Return the [X, Y] coordinate for the center point of the cell that contains the specified text.  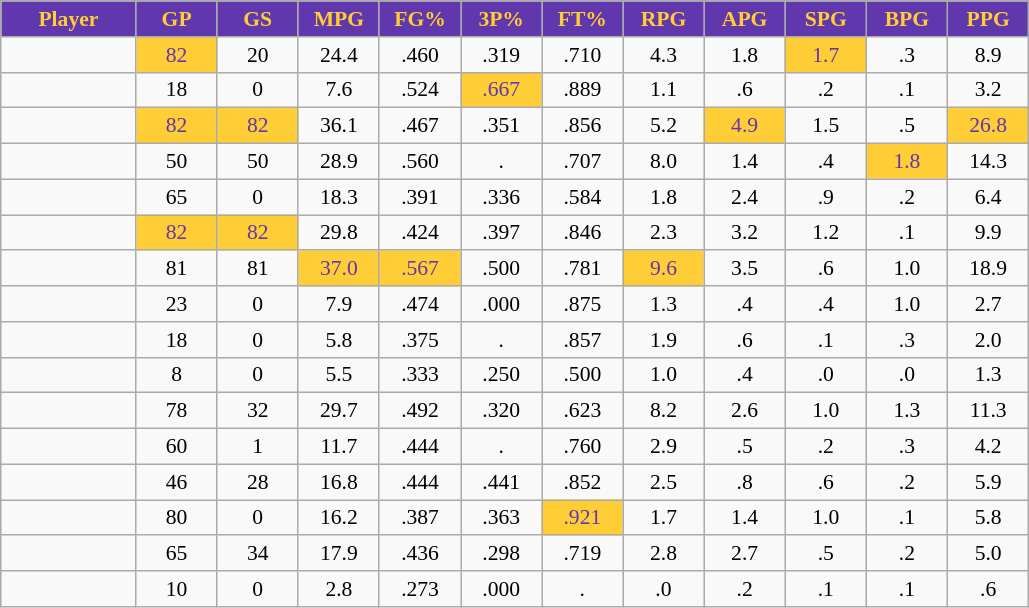
2.6 [744, 411]
.9 [826, 197]
.710 [582, 55]
29.7 [338, 411]
.852 [582, 482]
10 [176, 589]
1.5 [826, 126]
29.8 [338, 233]
5.9 [988, 482]
20 [258, 55]
Player [68, 19]
26.8 [988, 126]
.524 [420, 90]
PPG [988, 19]
1.1 [664, 90]
6.4 [988, 197]
.298 [502, 554]
.436 [420, 554]
.441 [502, 482]
.667 [502, 90]
.707 [582, 162]
11.3 [988, 411]
.8 [744, 482]
.363 [502, 518]
9.6 [664, 269]
4.9 [744, 126]
2.4 [744, 197]
46 [176, 482]
.250 [502, 375]
.846 [582, 233]
.875 [582, 304]
.351 [502, 126]
.492 [420, 411]
.387 [420, 518]
.889 [582, 90]
18.3 [338, 197]
78 [176, 411]
1.2 [826, 233]
3P% [502, 19]
.474 [420, 304]
8.2 [664, 411]
GS [258, 19]
.921 [582, 518]
7.9 [338, 304]
2.9 [664, 447]
.319 [502, 55]
.460 [420, 55]
8 [176, 375]
28 [258, 482]
BPG [906, 19]
16.8 [338, 482]
4.2 [988, 447]
36.1 [338, 126]
.424 [420, 233]
60 [176, 447]
4.3 [664, 55]
17.9 [338, 554]
18.9 [988, 269]
.719 [582, 554]
.320 [502, 411]
.336 [502, 197]
14.3 [988, 162]
.273 [420, 589]
23 [176, 304]
5.5 [338, 375]
MPG [338, 19]
.857 [582, 340]
34 [258, 554]
APG [744, 19]
.567 [420, 269]
.623 [582, 411]
3.5 [744, 269]
80 [176, 518]
.467 [420, 126]
.584 [582, 197]
SPG [826, 19]
2.3 [664, 233]
7.6 [338, 90]
24.4 [338, 55]
8.9 [988, 55]
.781 [582, 269]
.760 [582, 447]
1 [258, 447]
37.0 [338, 269]
1.9 [664, 340]
.375 [420, 340]
5.0 [988, 554]
9.9 [988, 233]
.333 [420, 375]
11.7 [338, 447]
2.0 [988, 340]
5.2 [664, 126]
RPG [664, 19]
2.5 [664, 482]
.856 [582, 126]
8.0 [664, 162]
.560 [420, 162]
FT% [582, 19]
.391 [420, 197]
28.9 [338, 162]
GP [176, 19]
16.2 [338, 518]
FG% [420, 19]
.397 [502, 233]
32 [258, 411]
